Detect which cell encompasses the target text, then output its (x, y) center coordinate. 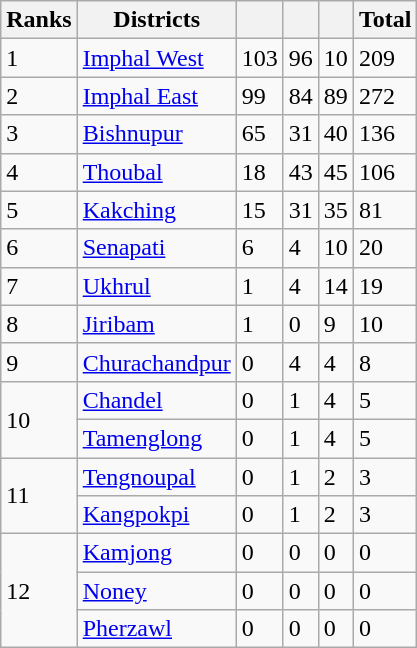
18 (260, 172)
Pherzawl (156, 629)
Churachandpur (156, 362)
15 (260, 210)
Districts (156, 20)
20 (385, 248)
Ukhrul (156, 286)
Bishnupur (156, 134)
Chandel (156, 400)
Senapati (156, 248)
Jiribam (156, 324)
40 (336, 134)
Ranks (39, 20)
43 (300, 172)
103 (260, 58)
Imphal West (156, 58)
35 (336, 210)
106 (385, 172)
Kangpokpi (156, 515)
65 (260, 134)
Total (385, 20)
272 (385, 96)
136 (385, 134)
81 (385, 210)
209 (385, 58)
Kamjong (156, 553)
Tamenglong (156, 438)
12 (39, 591)
89 (336, 96)
Noney (156, 591)
Thoubal (156, 172)
96 (300, 58)
7 (39, 286)
Tengnoupal (156, 477)
84 (300, 96)
19 (385, 286)
Imphal East (156, 96)
14 (336, 286)
Kakching (156, 210)
99 (260, 96)
11 (39, 496)
45 (336, 172)
